Return the [x, y] coordinate for the center point of the cell that contains the specified text.  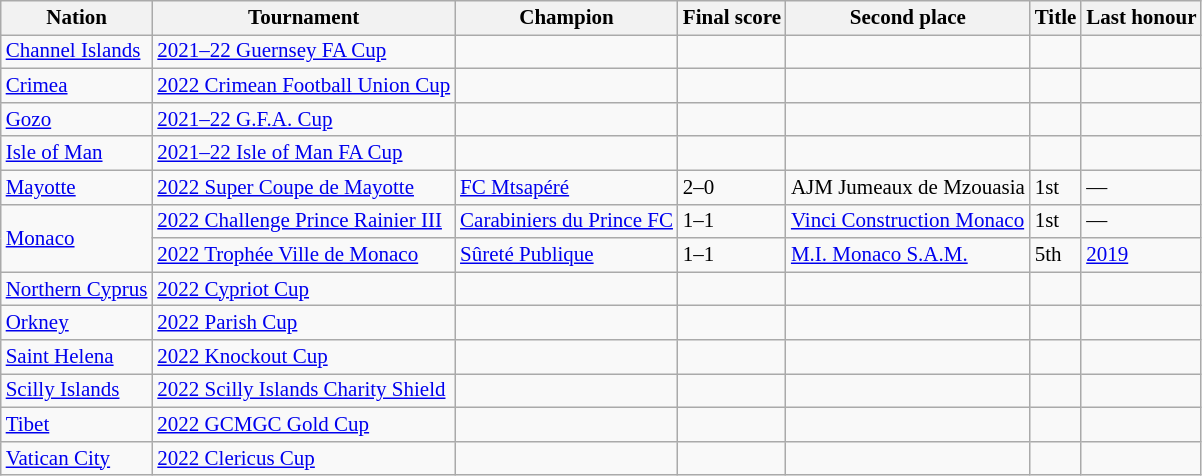
Channel Islands [77, 52]
2–0 [732, 187]
2021–22 Guernsey FA Cup [304, 52]
2022 Trophée Ville de Monaco [304, 255]
Champion [566, 18]
Vinci Construction Monaco [908, 221]
Scilly Islands [77, 391]
Tournament [304, 18]
2022 Scilly Islands Charity Shield [304, 391]
2022 GCMGC Gold Cup [304, 424]
Title [1056, 18]
Nation [77, 18]
2021–22 G.F.A. Cup [304, 119]
2022 Super Coupe de Mayotte [304, 187]
Carabiniers du Prince FC [566, 221]
Saint Helena [77, 357]
2022 Parish Cup [304, 323]
2021–22 Isle of Man FA Cup [304, 153]
Second place [908, 18]
FC Mtsapéré [566, 187]
2022 Challenge Prince Rainier III [304, 221]
Tibet [77, 424]
Crimea [77, 86]
Isle of Man [77, 153]
Last honour [1141, 18]
Orkney [77, 323]
Final score [732, 18]
Northern Cyprus [77, 289]
Vatican City [77, 458]
Gozo [77, 119]
M.I. Monaco S.A.M. [908, 255]
2022 Clericus Cup [304, 458]
5th [1056, 255]
AJM Jumeaux de Mzouasia [908, 187]
Mayotte [77, 187]
Sûreté Publique [566, 255]
2022 Cypriot Cup [304, 289]
Monaco [77, 238]
2019 [1141, 255]
2022 Knockout Cup [304, 357]
2022 Crimean Football Union Cup [304, 86]
